Capture the cell that displays the provided text and extract its [X, Y] central coordinate. 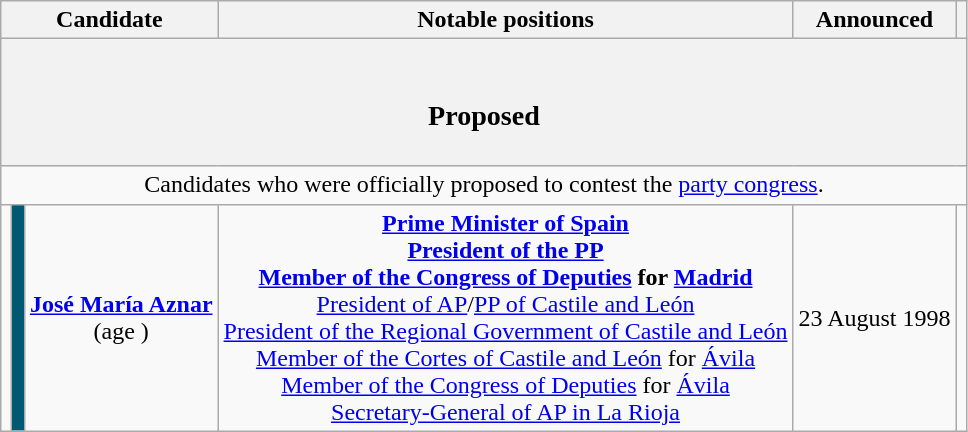
Candidates who were officially proposed to contest the party congress. [484, 185]
Proposed [484, 102]
Announced [874, 20]
Candidate [110, 20]
Notable positions [506, 20]
José María Aznar(age ) [121, 318]
23 August 1998 [874, 318]
